Search for the cell housing the specified text and yield its (x, y) center coordinate. 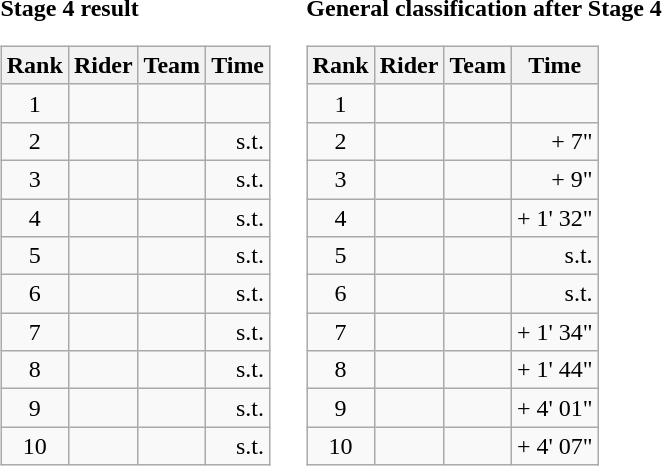
+ 1' 44" (554, 370)
+ 9" (554, 179)
+ 1' 34" (554, 332)
+ 7" (554, 141)
+ 1' 32" (554, 217)
+ 4' 07" (554, 446)
+ 4' 01" (554, 408)
